Return the (X, Y) coordinate for the center point of the cell that contains the specified text.  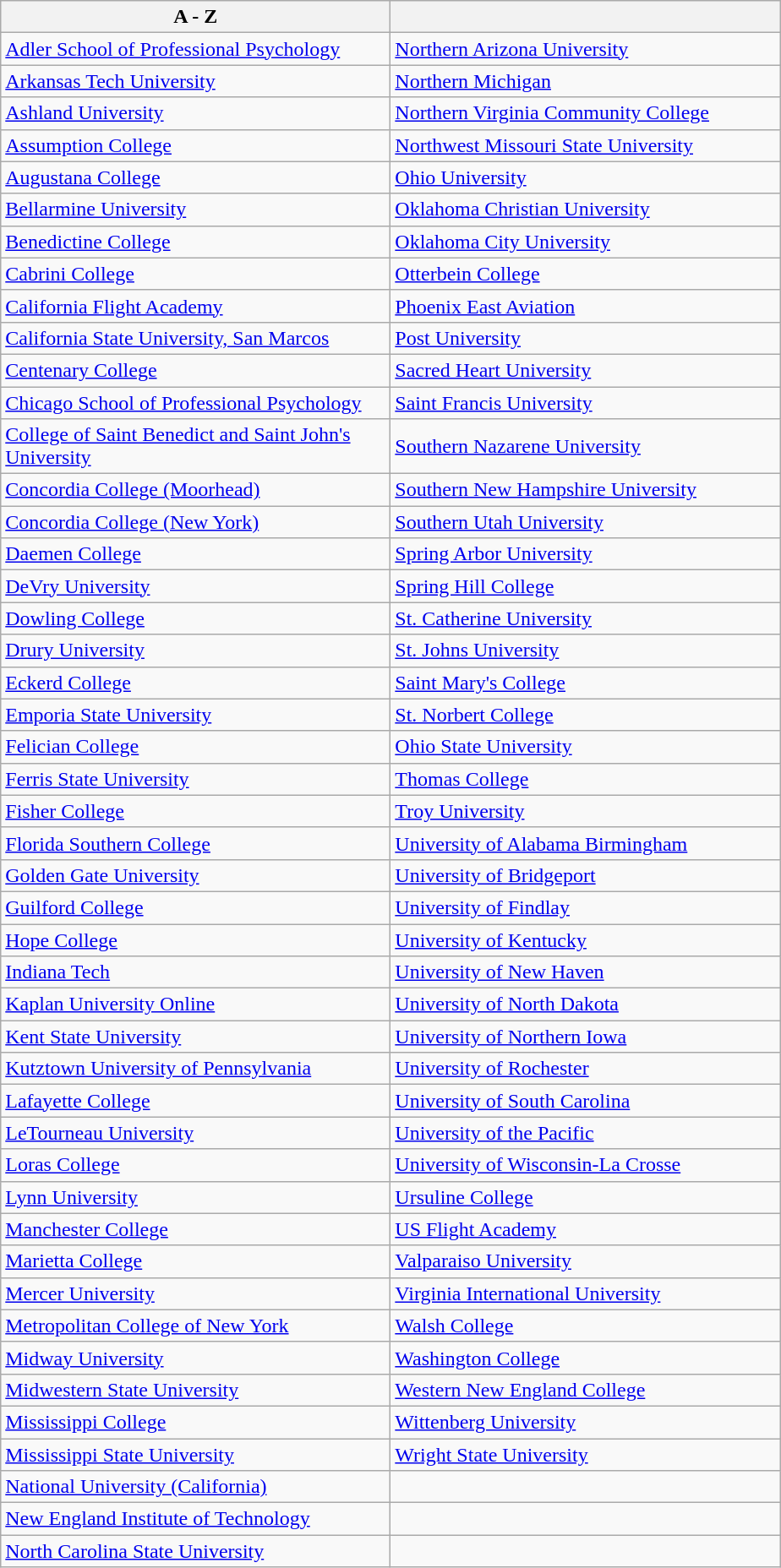
DeVry University (196, 586)
University of Wisconsin-La Crosse (585, 1165)
California State University, San Marcos (196, 338)
Wittenberg University (585, 1422)
Guilford College (196, 907)
Ashland University (196, 113)
Saint Mary's College (585, 683)
Assumption College (196, 145)
Spring Arbor University (585, 554)
Dowling College (196, 618)
Centenary College (196, 370)
Lynn University (196, 1197)
Northwest Missouri State University (585, 145)
Valparaiso University (585, 1261)
Ohio State University (585, 747)
Midwestern State University (196, 1390)
Mercer University (196, 1293)
Adler School of Professional Psychology (196, 49)
University of Kentucky (585, 940)
Fisher College (196, 811)
Golden Gate University (196, 875)
Sacred Heart University (585, 370)
Oklahoma City University (585, 242)
Ferris State University (196, 779)
Saint Francis University (585, 403)
Southern Nazarene University (585, 446)
Troy University (585, 811)
LeTourneau University (196, 1133)
Arkansas Tech University (196, 81)
Drury University (196, 651)
Ursuline College (585, 1197)
University of the Pacific (585, 1133)
Manchester College (196, 1229)
Kent State University (196, 1037)
Virginia International University (585, 1293)
University of South Carolina (585, 1101)
US Flight Academy (585, 1229)
Southern New Hampshire University (585, 490)
Northern Michigan (585, 81)
Mississippi College (196, 1422)
Concordia College (Moorhead) (196, 490)
University of Alabama Birmingham (585, 843)
College of Saint Benedict and Saint John's University (196, 446)
Benedictine College (196, 242)
University of New Haven (585, 972)
University of North Dakota (585, 1004)
Florida Southern College (196, 843)
Thomas College (585, 779)
St. Catherine University (585, 618)
Northern Arizona University (585, 49)
Oklahoma Christian University (585, 210)
Lafayette College (196, 1101)
Concordia College (New York) (196, 522)
Post University (585, 338)
Cabrini College (196, 274)
New England Institute of Technology (196, 1519)
Loras College (196, 1165)
North Carolina State University (196, 1551)
University of Northern Iowa (585, 1037)
University of Findlay (585, 907)
Western New England College (585, 1390)
Kutztown University of Pennsylvania (196, 1069)
Phoenix East Aviation (585, 306)
Wright State University (585, 1454)
Felician College (196, 747)
Kaplan University Online (196, 1004)
Spring Hill College (585, 586)
St. Norbert College (585, 715)
Otterbein College (585, 274)
Bellarmine University (196, 210)
University of Bridgeport (585, 875)
Washington College (585, 1358)
Ohio University (585, 177)
Eckerd College (196, 683)
Augustana College (196, 177)
Emporia State University (196, 715)
Chicago School of Professional Psychology (196, 403)
A - Z (196, 17)
Midway University (196, 1358)
National University (California) (196, 1487)
Mississippi State University (196, 1454)
Marietta College (196, 1261)
Daemen College (196, 554)
Metropolitan College of New York (196, 1326)
St. Johns University (585, 651)
Hope College (196, 940)
Southern Utah University (585, 522)
Indiana Tech (196, 972)
Walsh College (585, 1326)
University of Rochester (585, 1069)
Northern Virginia Community College (585, 113)
California Flight Academy (196, 306)
